Return the [x, y] coordinate for the center point of the cell that contains the specified text.  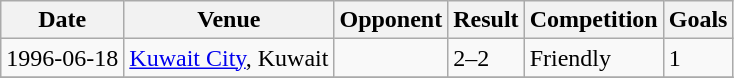
2–2 [486, 58]
1996-06-18 [62, 58]
Venue [229, 20]
Friendly [594, 58]
1 [698, 58]
Competition [594, 20]
Kuwait City, Kuwait [229, 58]
Opponent [391, 20]
Result [486, 20]
Date [62, 20]
Goals [698, 20]
